Extract the (x, y) coordinate from the center of the cell holding the provided text.  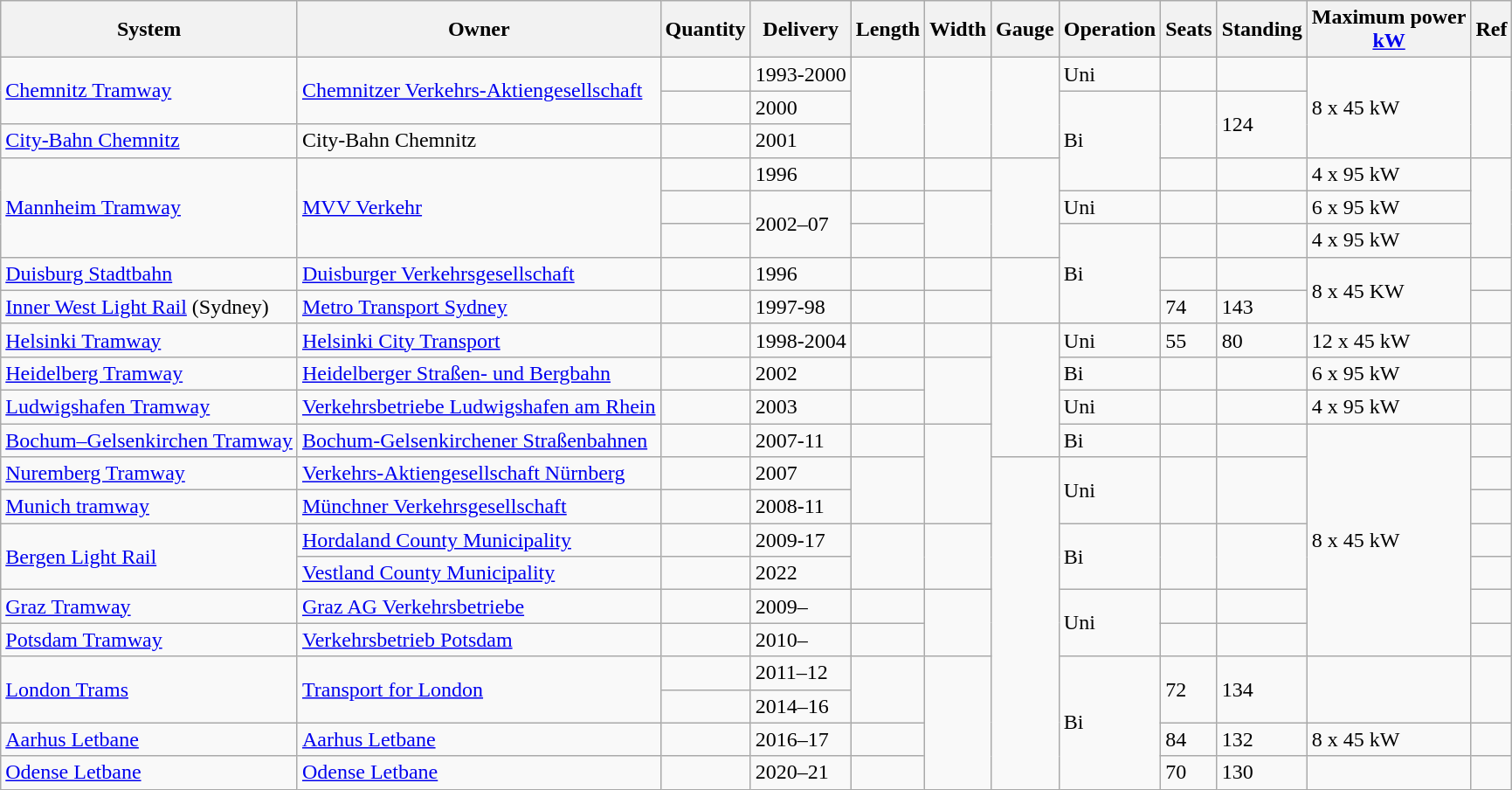
Duisburger Verkehrsgesellschaft (479, 274)
Gauge (1025, 30)
2014–16 (800, 706)
Graz Tramway (149, 606)
124 (1261, 124)
Duisburg Stadtbahn (149, 274)
143 (1261, 307)
Delivery (800, 30)
Metro Transport Sydney (479, 307)
12 x 45 kW (1389, 340)
Standing (1261, 30)
2009-17 (800, 540)
130 (1261, 773)
74 (1189, 307)
1998-2004 (800, 340)
Seats (1189, 30)
Munich tramway (149, 507)
Bochum-Gelsenkirchener Straßenbahnen (479, 440)
Verkehrsbetriebe Ludwigshafen am Rhein (479, 406)
Inner West Light Rail (Sydney) (149, 307)
2010– (800, 640)
8 x 45 KW (1389, 290)
134 (1261, 690)
Münchner Verkehrsgesellschaft (479, 507)
2022 (800, 573)
2007-11 (800, 440)
Helsinki Tramway (149, 340)
Bergen Light Rail (149, 557)
Operation (1109, 30)
2020–21 (800, 773)
Ref (1492, 30)
Graz AG Verkehrsbetriebe (479, 606)
System (149, 30)
2007 (800, 474)
1993-2000 (800, 74)
2008-11 (800, 507)
2002 (800, 373)
Verkehrs-Aktiengesellschaft Nürnberg (479, 474)
Mannheim Tramway (149, 207)
Helsinki City Transport (479, 340)
MVV Verkehr (479, 207)
Nuremberg Tramway (149, 474)
2011–12 (800, 673)
132 (1261, 739)
Ludwigshafen Tramway (149, 406)
2000 (800, 107)
2016–17 (800, 739)
Maximum powerkW (1389, 30)
Transport for London (479, 690)
Heidelberg Tramway (149, 373)
2003 (800, 406)
Owner (479, 30)
Heidelberger Straßen- und Bergbahn (479, 373)
Width (958, 30)
London Trams (149, 690)
2009– (800, 606)
Quantity (706, 30)
72 (1189, 690)
Hordaland County Municipality (479, 540)
Length (887, 30)
Verkehrsbetrieb Potsdam (479, 640)
2002–07 (800, 224)
55 (1189, 340)
Chemnitz Tramway (149, 91)
Bochum–Gelsenkirchen Tramway (149, 440)
2001 (800, 141)
Chemnitzer Verkehrs-Aktiengesellschaft (479, 91)
Vestland County Municipality (479, 573)
70 (1189, 773)
84 (1189, 739)
Potsdam Tramway (149, 640)
1997-98 (800, 307)
80 (1261, 340)
